Output the [x, y] coordinate of the center of the cell containing the given text.  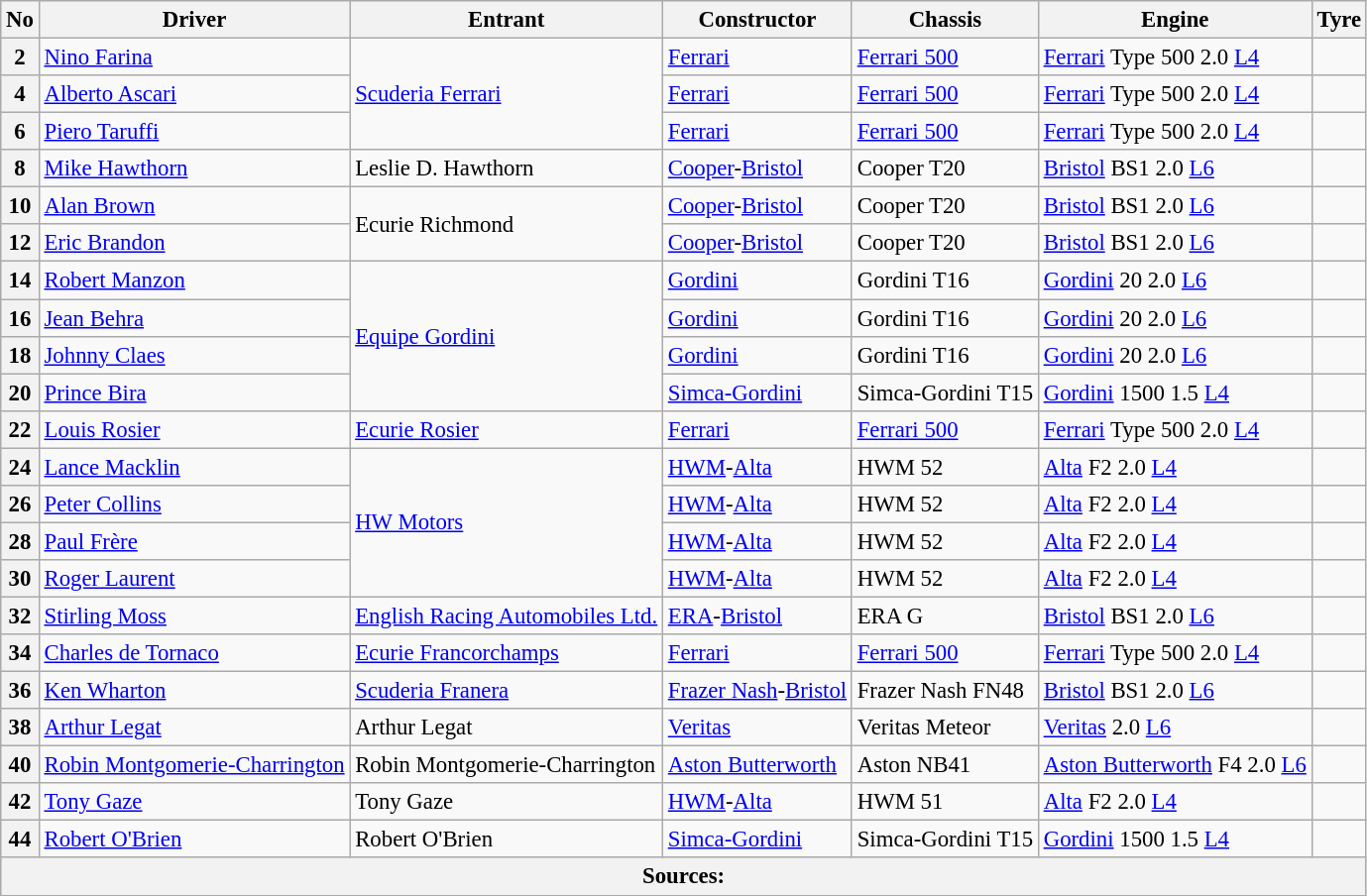
26 [20, 504]
20 [20, 392]
Entrant [507, 20]
2 [20, 57]
24 [20, 467]
Scuderia Ferrari [507, 95]
Peter Collins [194, 504]
Alan Brown [194, 206]
Frazer Nash-Bristol [757, 691]
Constructor [757, 20]
Jean Behra [194, 318]
Scuderia Franera [507, 691]
36 [20, 691]
8 [20, 168]
Veritas Meteor [945, 728]
Veritas 2.0 L6 [1175, 728]
Mike Hawthorn [194, 168]
Veritas [757, 728]
14 [20, 280]
32 [20, 616]
Paul Frère [194, 541]
40 [20, 765]
Aston Butterworth F4 2.0 L6 [1175, 765]
Louis Rosier [194, 429]
No [20, 20]
22 [20, 429]
38 [20, 728]
Charles de Tornaco [194, 653]
Frazer Nash FN48 [945, 691]
Nino Farina [194, 57]
HWM 51 [945, 802]
Equipe Gordini [507, 336]
Ken Wharton [194, 691]
Lance Macklin [194, 467]
Leslie D. Hawthorn [507, 168]
4 [20, 94]
34 [20, 653]
12 [20, 243]
Aston Butterworth [757, 765]
English Racing Automobiles Ltd. [507, 616]
Johnny Claes [194, 355]
Piero Taruffi [194, 132]
Driver [194, 20]
Eric Brandon [194, 243]
Engine [1175, 20]
Prince Bira [194, 392]
10 [20, 206]
Chassis [945, 20]
Alberto Ascari [194, 94]
Robert Manzon [194, 280]
Aston NB41 [945, 765]
Ecurie Richmond [507, 224]
Ecurie Rosier [507, 429]
HW Motors [507, 522]
ERA-Bristol [757, 616]
16 [20, 318]
18 [20, 355]
Stirling Moss [194, 616]
30 [20, 579]
Roger Laurent [194, 579]
42 [20, 802]
28 [20, 541]
44 [20, 840]
6 [20, 132]
ERA G [945, 616]
Sources: [684, 877]
Ecurie Francorchamps [507, 653]
Tyre [1338, 20]
